Determine the (X, Y) coordinate at the center of the cell enclosing the given text.  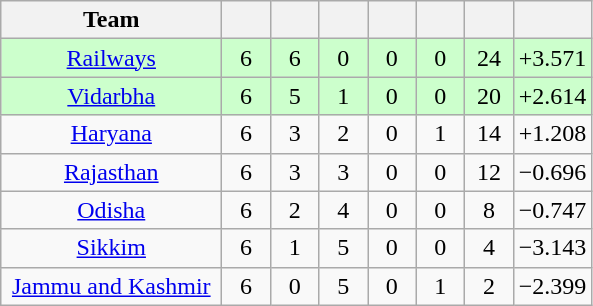
−0.747 (552, 210)
8 (490, 210)
14 (490, 134)
Sikkim (112, 248)
Vidarbha (112, 96)
+1.208 (552, 134)
Railways (112, 58)
−0.696 (552, 172)
−2.399 (552, 286)
+3.571 (552, 58)
24 (490, 58)
20 (490, 96)
Rajasthan (112, 172)
+2.614 (552, 96)
Jammu and Kashmir (112, 286)
−3.143 (552, 248)
12 (490, 172)
Odisha (112, 210)
Haryana (112, 134)
Team (112, 20)
